Capture the cell that displays the provided text and extract its [X, Y] central coordinate. 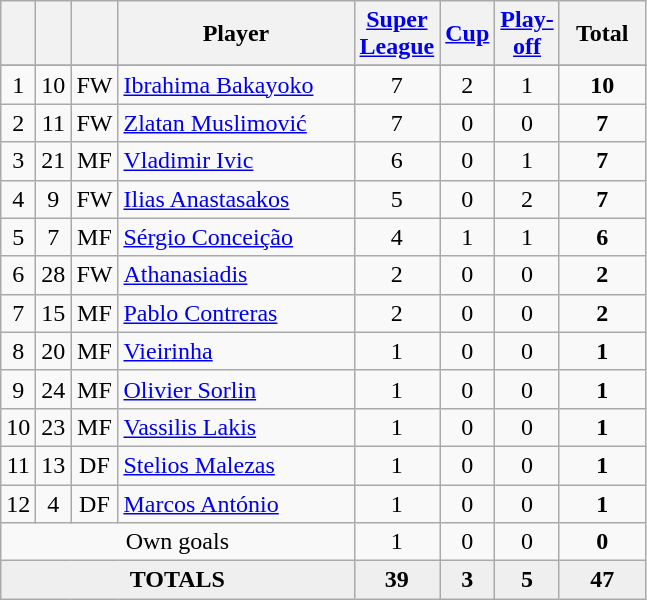
Zlatan Muslimović [236, 123]
Ilias Anastasakos [236, 199]
47 [602, 580]
Own goals [178, 542]
Vieirinha [236, 351]
Olivier Sorlin [236, 389]
Total [602, 34]
Vassilis Lakis [236, 427]
Athanasiadis [236, 275]
15 [54, 313]
Sérgio Conceição [236, 237]
Player [236, 34]
13 [54, 465]
Play-off [527, 34]
24 [54, 389]
23 [54, 427]
12 [18, 503]
TOTALS [178, 580]
Marcos António [236, 503]
Super League [397, 34]
39 [397, 580]
Vladimir Ivic [236, 161]
8 [18, 351]
Cup [468, 34]
Stelios Malezas [236, 465]
21 [54, 161]
Ibrahima Bakayoko [236, 85]
28 [54, 275]
Pablo Contreras [236, 313]
20 [54, 351]
